Identify which cell holds the provided text, then report its [x, y] central coordinate. 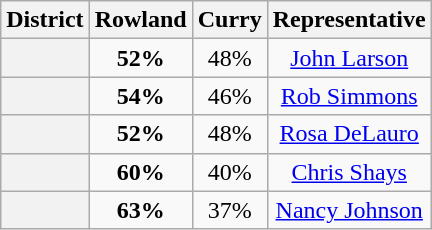
Rob Simmons [349, 96]
District [45, 20]
Rowland [140, 20]
John Larson [349, 58]
Rosa DeLauro [349, 134]
Curry [230, 20]
63% [140, 210]
Chris Shays [349, 172]
46% [230, 96]
Representative [349, 20]
37% [230, 210]
54% [140, 96]
Nancy Johnson [349, 210]
40% [230, 172]
60% [140, 172]
